Determine the (x, y) coordinate at the center of the cell enclosing the given text.  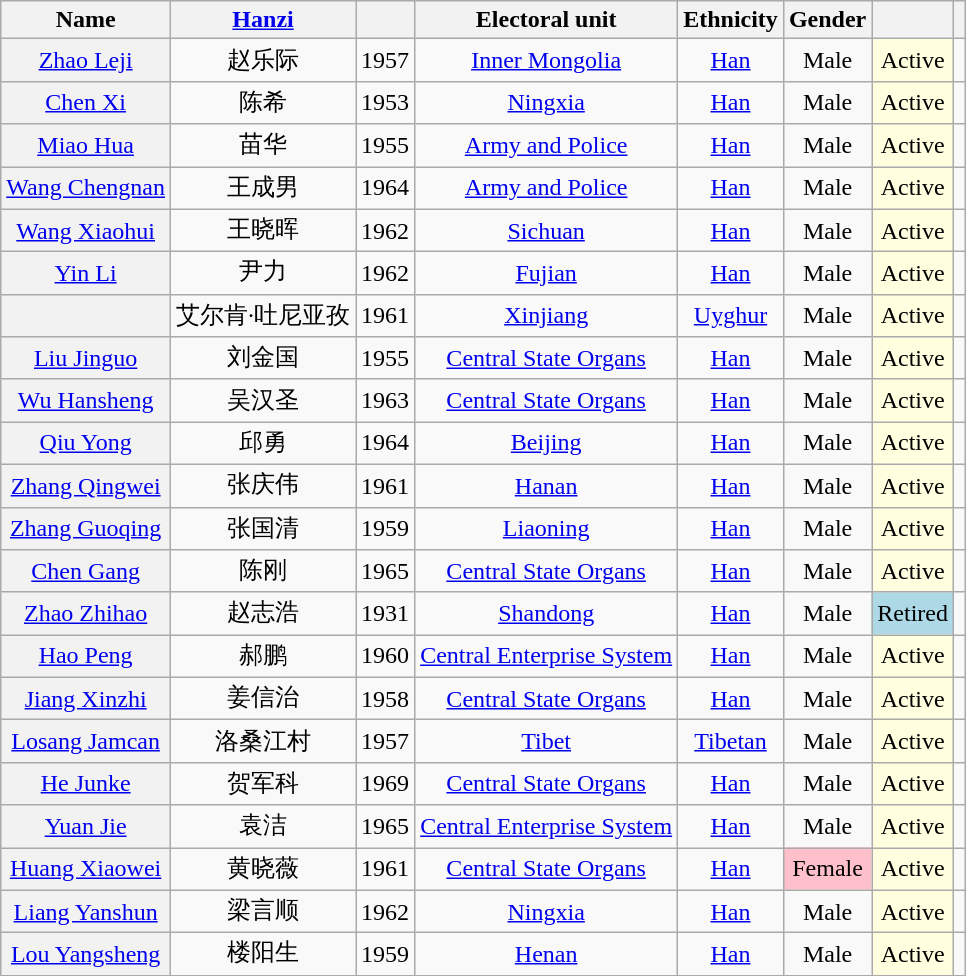
吴汉圣 (264, 400)
苗华 (264, 146)
洛桑江村 (264, 742)
Tibet (546, 742)
Wang Xiaohui (86, 230)
1969 (386, 784)
Uyghur (731, 316)
艾尔肯·吐尼亚孜 (264, 316)
Beijing (546, 444)
Zhao Zhihao (86, 614)
1958 (386, 698)
Gender (827, 20)
Yin Li (86, 274)
Hanan (546, 486)
袁洁 (264, 826)
Fujian (546, 274)
楼阳生 (264, 954)
Female (827, 870)
梁言顺 (264, 912)
Zhang Qingwei (86, 486)
Wu Hansheng (86, 400)
陈希 (264, 102)
1963 (386, 400)
郝鹏 (264, 656)
Huang Xiaowei (86, 870)
陈刚 (264, 572)
Electoral unit (546, 20)
Xinjiang (546, 316)
Liaoning (546, 528)
Hanzi (264, 20)
Qiu Yong (86, 444)
Lou Yangsheng (86, 954)
Chen Xi (86, 102)
贺军科 (264, 784)
Name (86, 20)
王晓晖 (264, 230)
王成男 (264, 188)
刘金国 (264, 358)
Inner Mongolia (546, 60)
张庆伟 (264, 486)
姜信治 (264, 698)
Zhao Leji (86, 60)
Liu Jinguo (86, 358)
Shandong (546, 614)
赵志浩 (264, 614)
Henan (546, 954)
张国清 (264, 528)
Wang Chengnan (86, 188)
Hao Peng (86, 656)
尹力 (264, 274)
Losang Jamcan (86, 742)
黄晓薇 (264, 870)
1960 (386, 656)
1931 (386, 614)
Ethnicity (731, 20)
Chen Gang (86, 572)
Retired (913, 614)
Tibetan (731, 742)
1953 (386, 102)
Miao Hua (86, 146)
Jiang Xinzhi (86, 698)
Sichuan (546, 230)
Liang Yanshun (86, 912)
He Junke (86, 784)
赵乐际 (264, 60)
邱勇 (264, 444)
Yuan Jie (86, 826)
Zhang Guoqing (86, 528)
